Return the (X, Y) coordinate for the center point of the cell that contains the specified text.  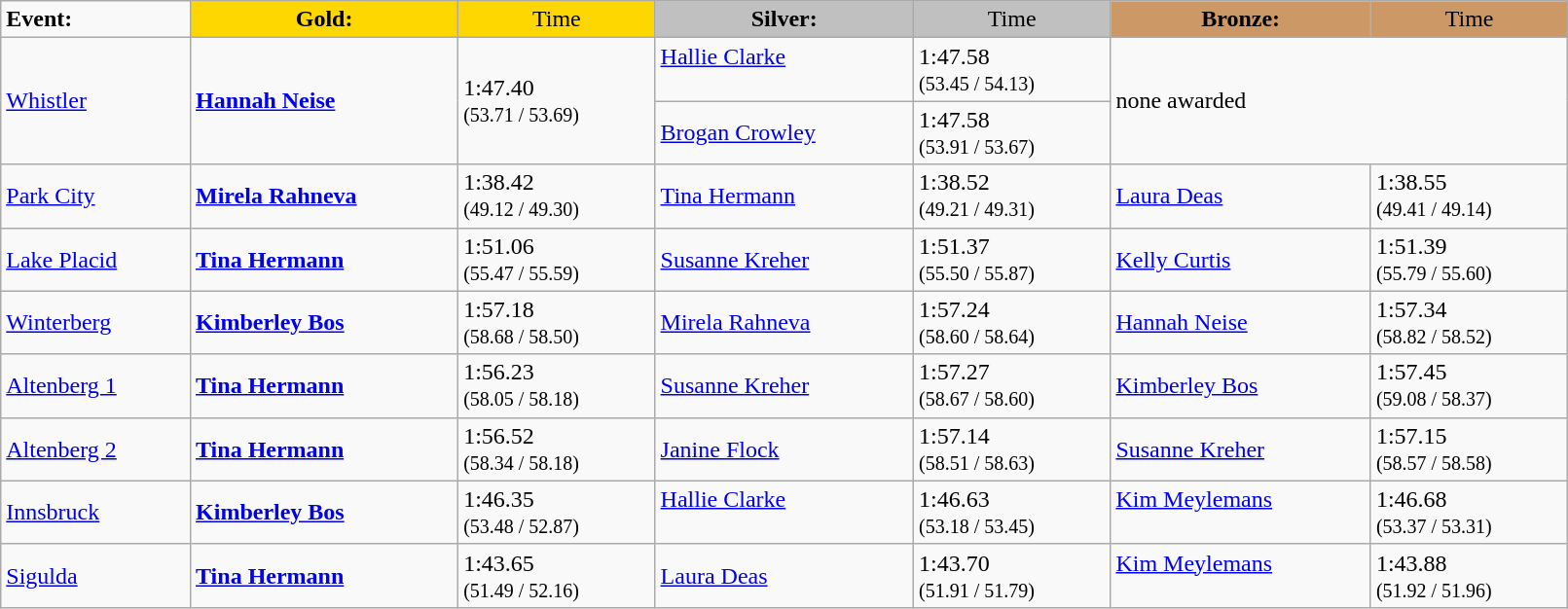
1:47.40(53.71 / 53.69) (557, 101)
none awarded (1339, 101)
Event: (95, 19)
Winterberg (95, 323)
1:43.88(51.92 / 51.96) (1469, 576)
1:43.65(51.49 / 52.16) (557, 576)
1:38.55(49.41 / 49.14) (1469, 197)
1:43.70(51.91 / 51.79) (1011, 576)
1:57.15(58.57 / 58.58) (1469, 449)
Bronze: (1240, 19)
Park City (95, 197)
Altenberg 2 (95, 449)
1:57.14(58.51 / 58.63) (1011, 449)
Gold: (325, 19)
Silver: (784, 19)
1:56.23(58.05 / 58.18) (557, 385)
1:47.58(53.91 / 53.67) (1011, 132)
Brogan Crowley (784, 132)
Altenberg 1 (95, 385)
1:46.68(53.37 / 53.31) (1469, 512)
1:47.58(53.45 / 54.13) (1011, 70)
1:51.37(55.50 / 55.87) (1011, 259)
1:51.06(55.47 / 55.59) (557, 259)
1:46.35(53.48 / 52.87) (557, 512)
1:57.24(58.60 / 58.64) (1011, 323)
Janine Flock (784, 449)
1:57.34(58.82 / 58.52) (1469, 323)
1:57.45(59.08 / 58.37) (1469, 385)
Whistler (95, 101)
Kelly Curtis (1240, 259)
1:38.52(49.21 / 49.31) (1011, 197)
1:51.39(55.79 / 55.60) (1469, 259)
Lake Placid (95, 259)
1:57.18(58.68 / 58.50) (557, 323)
1:46.63(53.18 / 53.45) (1011, 512)
Sigulda (95, 576)
1:38.42(49.12 / 49.30) (557, 197)
Innsbruck (95, 512)
1:57.27(58.67 / 58.60) (1011, 385)
1:56.52(58.34 / 58.18) (557, 449)
